From the cell containing the given text, extract its center point as [X, Y] coordinate. 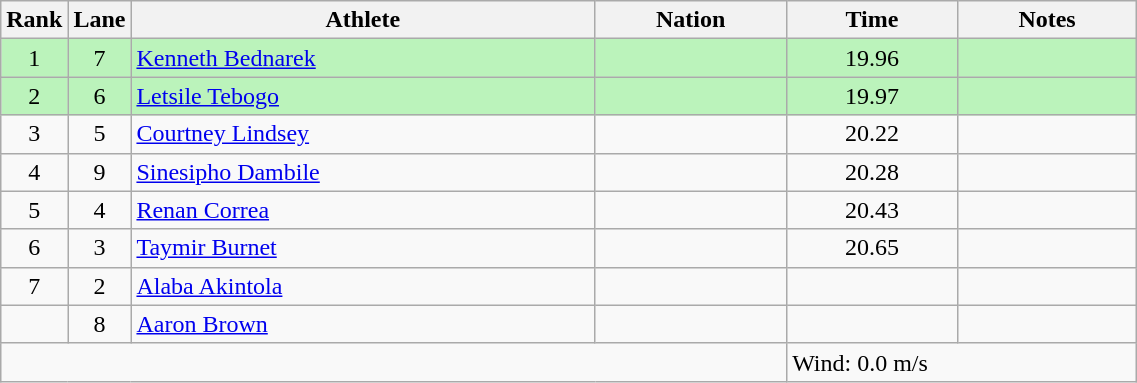
20.65 [872, 248]
20.22 [872, 134]
19.96 [872, 58]
Taymir Burnet [363, 248]
20.43 [872, 210]
Notes [1047, 20]
19.97 [872, 96]
Nation [691, 20]
Letsile Tebogo [363, 96]
Lane [100, 20]
Kenneth Bednarek [363, 58]
Time [872, 20]
Rank [34, 20]
8 [100, 324]
9 [100, 172]
Wind: 0.0 m/s [962, 362]
20.28 [872, 172]
Alaba Akintola [363, 286]
1 [34, 58]
Aaron Brown [363, 324]
Athlete [363, 20]
Sinesipho Dambile [363, 172]
Renan Correa [363, 210]
Courtney Lindsey [363, 134]
